Output the [X, Y] coordinate of the center of the cell containing the given text.  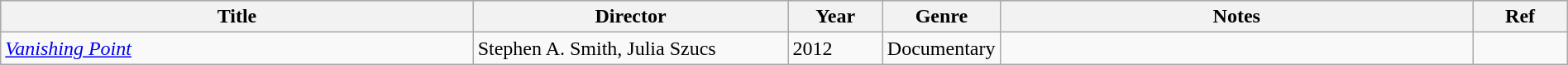
Ref [1520, 17]
2012 [835, 48]
Genre [941, 17]
Title [237, 17]
Vanishing Point [237, 48]
Documentary [941, 48]
Year [835, 17]
Stephen A. Smith, Julia Szucs [630, 48]
Director [630, 17]
Notes [1237, 17]
